Output the [X, Y] coordinate of the center of the cell containing the given text.  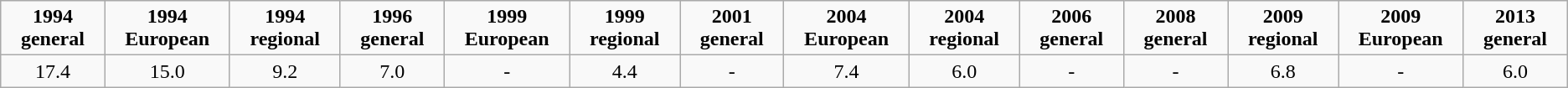
2008 general [1175, 28]
2006 general [1071, 28]
2001 general [732, 28]
1996 general [392, 28]
7.0 [392, 71]
1994 European [168, 28]
4.4 [625, 71]
1994 general [53, 28]
1999 regional [625, 28]
15.0 [168, 71]
1994 regional [285, 28]
7.4 [846, 71]
2004 European [846, 28]
2009 regional [1283, 28]
2009 European [1400, 28]
17.4 [53, 71]
1999 European [508, 28]
6.8 [1283, 71]
2004 regional [964, 28]
2013 general [1515, 28]
9.2 [285, 71]
